Return [X, Y] of the center of cell containing provided text 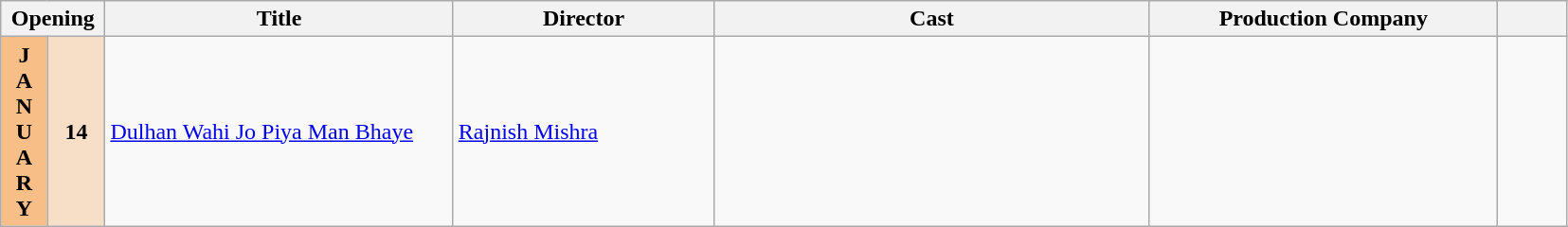
JANUARY [25, 131]
Rajnish Mishra [584, 131]
Title [279, 19]
Dulhan Wahi Jo Piya Man Bhaye [279, 131]
Director [584, 19]
14 [76, 131]
Production Company [1323, 19]
Cast [932, 19]
Opening [53, 19]
